Search for the cell housing the specified text and yield its [X, Y] center coordinate. 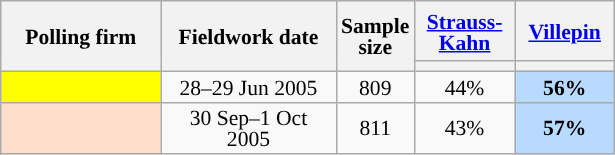
30 Sep–1 Oct 2005 [248, 128]
Villepin [565, 31]
56% [565, 86]
Samplesize [375, 36]
809 [375, 86]
44% [464, 86]
Strauss-Kahn [464, 31]
811 [375, 128]
57% [565, 128]
28–29 Jun 2005 [248, 86]
43% [464, 128]
Polling firm [81, 36]
Fieldwork date [248, 36]
